Provide the [X, Y] coordinate of the cell's center where the given text is located.  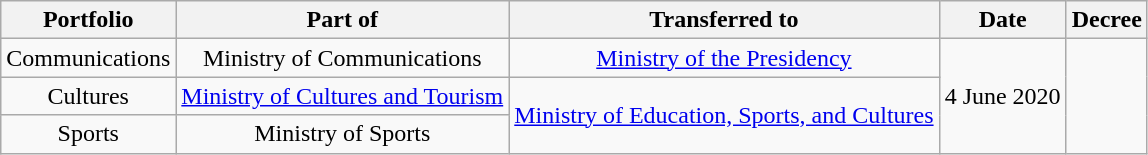
Ministry of Cultures and Tourism [342, 96]
Communications [88, 58]
Ministry of Sports [342, 134]
Ministry of the Presidency [724, 58]
Ministry of Education, Sports, and Cultures [724, 115]
Portfolio [88, 20]
4 June 2020 [1002, 96]
Decree [1106, 20]
Ministry of Communications [342, 58]
Date [1002, 20]
Cultures [88, 96]
Transferred to [724, 20]
Sports [88, 134]
Part of [342, 20]
